Search for the cell housing the specified text and yield its [X, Y] center coordinate. 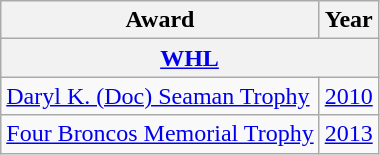
2010 [348, 96]
Award [160, 20]
Year [348, 20]
Daryl K. (Doc) Seaman Trophy [160, 96]
2013 [348, 134]
Four Broncos Memorial Trophy [160, 134]
WHL [190, 58]
